Output the (X, Y) coordinate of the center of the cell containing the given text.  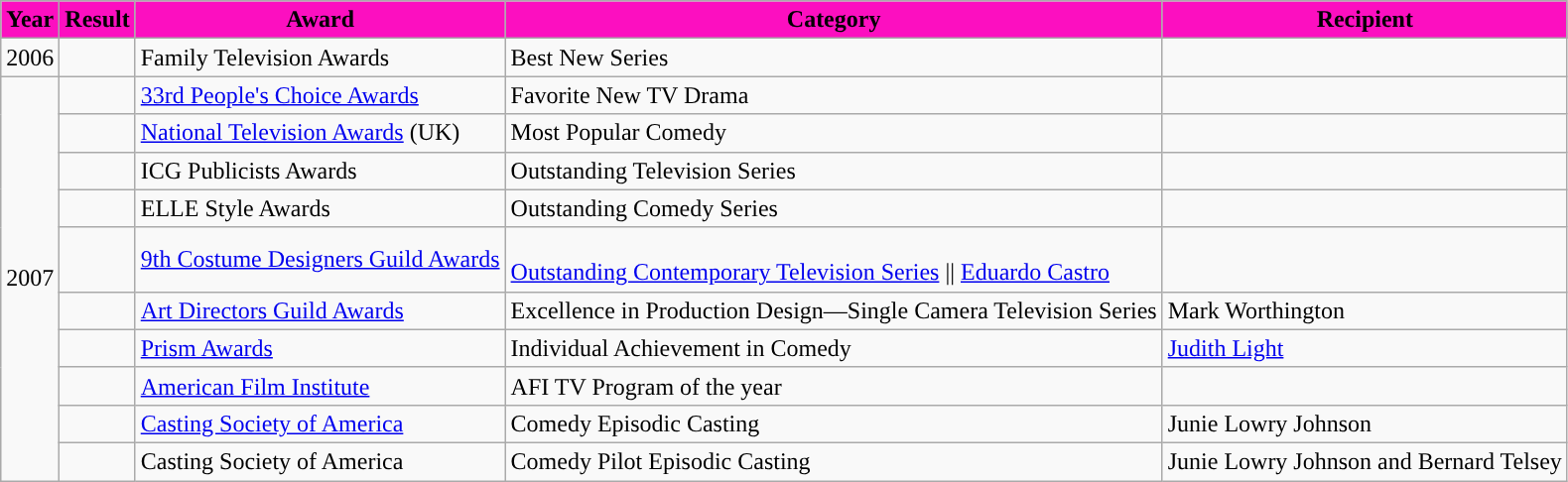
Best New Series (834, 58)
Comedy Pilot Episodic Casting (834, 461)
Junie Lowry Johnson (1365, 423)
Outstanding Comedy Series (834, 208)
Excellence in Production Design—Single Camera Television Series (834, 310)
Comedy Episodic Casting (834, 423)
American Film Institute (320, 386)
National Television Awards (UK) (320, 133)
Mark Worthington (1365, 310)
ICG Publicists Awards (320, 171)
Art Directors Guild Awards (320, 310)
Outstanding Contemporary Television Series || Eduardo Castro (834, 260)
Recipient (1365, 20)
Junie Lowry Johnson and Bernard Telsey (1365, 461)
Most Popular Comedy (834, 133)
Prism Awards (320, 348)
AFI TV Program of the year (834, 386)
9th Costume Designers Guild Awards (320, 260)
2007 (30, 279)
2006 (30, 58)
Individual Achievement in Comedy (834, 348)
Family Television Awards (320, 58)
Category (834, 20)
Result (97, 20)
Judith Light (1365, 348)
33rd People's Choice Awards (320, 95)
Outstanding Television Series (834, 171)
Award (320, 20)
ELLE Style Awards (320, 208)
Year (30, 20)
Favorite New TV Drama (834, 95)
